For the text-containing cell, return its midpoint in [X, Y] coordinate format. 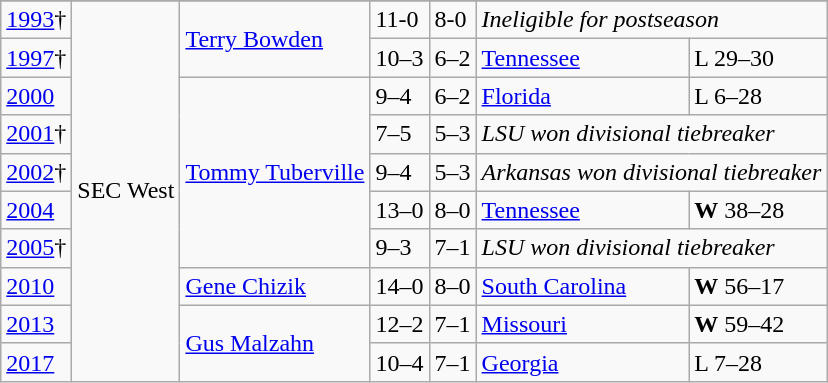
1993† [36, 20]
2000 [36, 96]
2005† [36, 248]
13–0 [400, 210]
2004 [36, 210]
14–0 [400, 286]
2001† [36, 134]
2002† [36, 172]
W 59–42 [758, 324]
W 38–28 [758, 210]
Tommy Tuberville [275, 172]
7–5 [400, 134]
L 29–30 [758, 58]
L 6–28 [758, 96]
Gene Chizik [275, 286]
Gus Malzahn [275, 343]
2010 [36, 286]
1997† [36, 58]
10–3 [400, 58]
Ineligible for postseason [652, 20]
Florida [582, 96]
Missouri [582, 324]
Georgia [582, 362]
2013 [36, 324]
2017 [36, 362]
11-0 [400, 20]
Terry Bowden [275, 39]
Arkansas won divisional tiebreaker [652, 172]
9–3 [400, 248]
8-0 [452, 20]
12–2 [400, 324]
L 7–28 [758, 362]
South Carolina [582, 286]
10–4 [400, 362]
SEC West [126, 192]
W 56–17 [758, 286]
